Return (X, Y) of the center of cell containing provided text 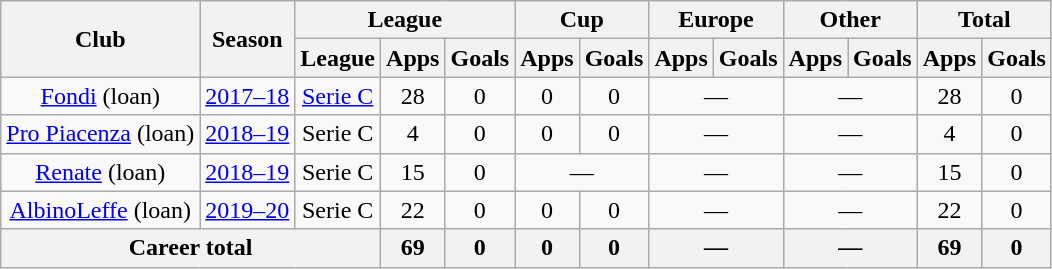
Club (100, 39)
Total (984, 20)
Pro Piacenza (loan) (100, 134)
Season (248, 39)
AlbinoLeffe (loan) (100, 210)
2017–18 (248, 96)
Cup (582, 20)
Fondi (loan) (100, 96)
Career total (191, 248)
Other (850, 20)
Europe (716, 20)
Renate (loan) (100, 172)
2019–20 (248, 210)
